Provide the (X, Y) coordinate of the cell's center where the given text is located.  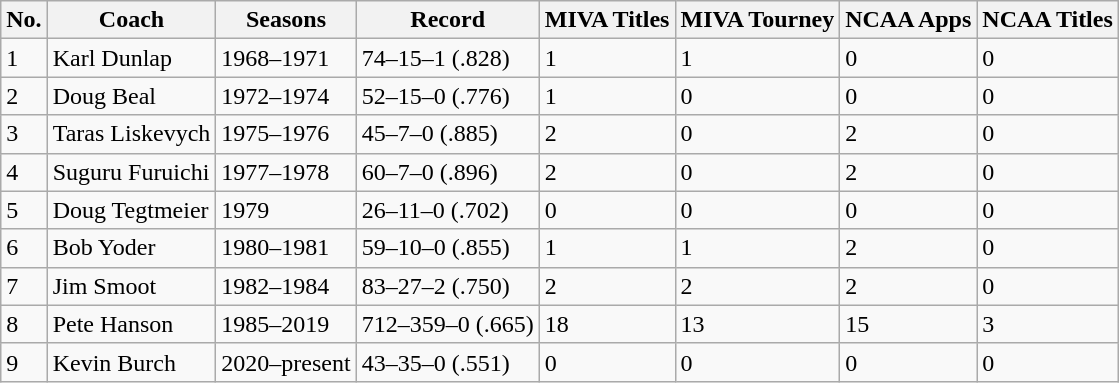
2020–present (286, 362)
52–15–0 (.776) (448, 96)
MIVA Titles (607, 20)
1968–1971 (286, 58)
45–7–0 (.885) (448, 134)
Bob Yoder (132, 248)
59–10–0 (.855) (448, 248)
1975–1976 (286, 134)
1980–1981 (286, 248)
83–27–2 (.750) (448, 286)
15 (908, 324)
Doug Tegtmeier (132, 210)
1985–2019 (286, 324)
60–7–0 (.896) (448, 172)
1982–1984 (286, 286)
26–11–0 (.702) (448, 210)
8 (24, 324)
1979 (286, 210)
74–15–1 (.828) (448, 58)
1977–1978 (286, 172)
Coach (132, 20)
5 (24, 210)
No. (24, 20)
13 (758, 324)
Seasons (286, 20)
6 (24, 248)
Jim Smoot (132, 286)
43–35–0 (.551) (448, 362)
Pete Hanson (132, 324)
Record (448, 20)
9 (24, 362)
Taras Liskevych (132, 134)
MIVA Tourney (758, 20)
4 (24, 172)
18 (607, 324)
Kevin Burch (132, 362)
NCAA Apps (908, 20)
Karl Dunlap (132, 58)
1972–1974 (286, 96)
NCAA Titles (1048, 20)
712–359–0 (.665) (448, 324)
Suguru Furuichi (132, 172)
7 (24, 286)
Doug Beal (132, 96)
